From the cell containing the given text, extract its center point as (X, Y) coordinate. 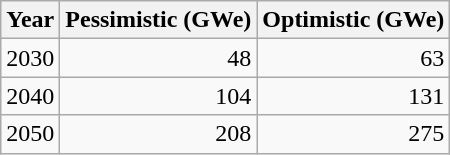
2030 (30, 58)
208 (158, 134)
275 (354, 134)
63 (354, 58)
Pessimistic (GWe) (158, 20)
Optimistic (GWe) (354, 20)
48 (158, 58)
2050 (30, 134)
2040 (30, 96)
104 (158, 96)
Year (30, 20)
131 (354, 96)
